From the cell containing the given text, extract its center point as (X, Y) coordinate. 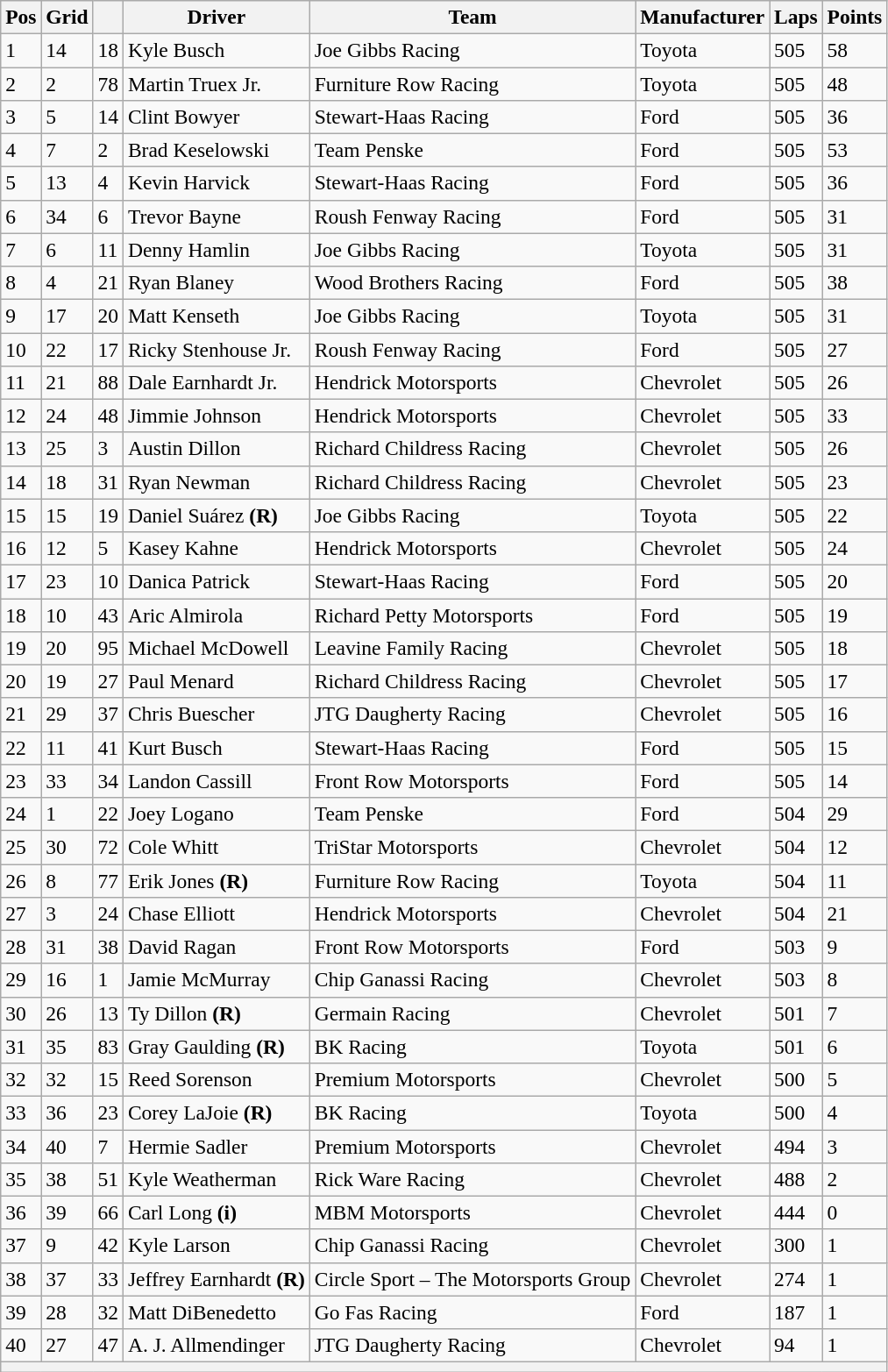
Ty Dillon (R) (216, 1013)
78 (108, 83)
Corey LaJoie (R) (216, 1113)
Rick Ware Racing (472, 1179)
Chris Buescher (216, 714)
Kyle Larson (216, 1246)
Wood Brothers Racing (472, 282)
Richard Petty Motorsports (472, 615)
53 (855, 150)
Cole Whitt (216, 847)
David Ragan (216, 947)
274 (796, 1279)
88 (108, 382)
Jimmie Johnson (216, 416)
Matt Kenseth (216, 316)
47 (108, 1345)
42 (108, 1246)
494 (796, 1146)
TriStar Motorsports (472, 847)
Landon Cassill (216, 781)
Jeffrey Earnhardt (R) (216, 1279)
77 (108, 880)
Ricky Stenhouse Jr. (216, 349)
Points (855, 17)
Danica Patrick (216, 581)
Dale Earnhardt Jr. (216, 382)
Chase Elliott (216, 913)
Kyle Busch (216, 50)
95 (108, 648)
Driver (216, 17)
Team (472, 17)
Joey Logano (216, 814)
Michael McDowell (216, 648)
Clint Bowyer (216, 117)
41 (108, 748)
Martin Truex Jr. (216, 83)
94 (796, 1345)
Trevor Bayne (216, 217)
Kurt Busch (216, 748)
Aric Almirola (216, 615)
72 (108, 847)
Carl Long (i) (216, 1212)
Erik Jones (R) (216, 880)
58 (855, 50)
Grid (67, 17)
Jamie McMurray (216, 980)
Brad Keselowski (216, 150)
66 (108, 1212)
Manufacturer (703, 17)
Kyle Weatherman (216, 1179)
Kevin Harvick (216, 183)
Circle Sport – The Motorsports Group (472, 1279)
Reed Sorenson (216, 1079)
Germain Racing (472, 1013)
Daniel Suárez (R) (216, 515)
Kasey Kahne (216, 548)
Pos (21, 17)
MBM Motorsports (472, 1212)
51 (108, 1179)
Austin Dillon (216, 449)
187 (796, 1312)
0 (855, 1212)
Gray Gaulding (R) (216, 1047)
Go Fas Racing (472, 1312)
43 (108, 615)
Leavine Family Racing (472, 648)
Hermie Sadler (216, 1146)
Laps (796, 17)
300 (796, 1246)
Ryan Newman (216, 482)
83 (108, 1047)
488 (796, 1179)
Ryan Blaney (216, 282)
Paul Menard (216, 681)
A. J. Allmendinger (216, 1345)
444 (796, 1212)
Matt DiBenedetto (216, 1312)
Denny Hamlin (216, 250)
